Find where the given text appears and provide that cell's center as [x, y] coordinate. 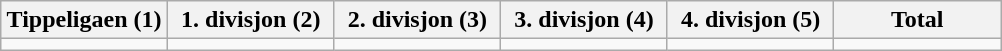
3. divisjon (4) [584, 20]
Tippeligaen (1) [84, 20]
1. divisjon (2) [250, 20]
4. divisjon (5) [750, 20]
Total [918, 20]
2. divisjon (3) [418, 20]
